Determine the [X, Y] coordinate at the center of the cell enclosing the given text.  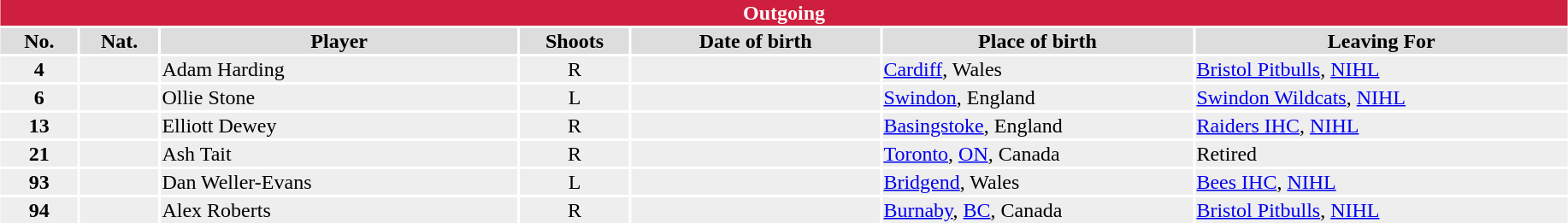
Ollie Stone [339, 97]
Ash Tait [339, 154]
Nat. [120, 41]
Alex Roberts [339, 210]
Bees IHC, NIHL [1382, 182]
Swindon Wildcats, NIHL [1382, 97]
Outgoing [783, 13]
Shoots [575, 41]
94 [39, 210]
Cardiff, Wales [1038, 69]
21 [39, 154]
Toronto, ON, Canada [1038, 154]
Player [339, 41]
13 [39, 126]
4 [39, 69]
Elliott Dewey [339, 126]
Raiders IHC, NIHL [1382, 126]
Swindon, England [1038, 97]
Retired [1382, 154]
Leaving For [1382, 41]
Bridgend, Wales [1038, 182]
93 [39, 182]
Basingstoke, England [1038, 126]
Adam Harding [339, 69]
Date of birth [755, 41]
Burnaby, BC, Canada [1038, 210]
Place of birth [1038, 41]
Dan Weller-Evans [339, 182]
No. [39, 41]
6 [39, 97]
